Pinpoint the cell where the given text exists, returning its (x, y) midpoint coordinate. 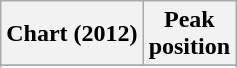
Chart (2012) (72, 34)
Peakposition (189, 34)
